Extract the [X, Y] coordinate from the center of the cell holding the provided text.  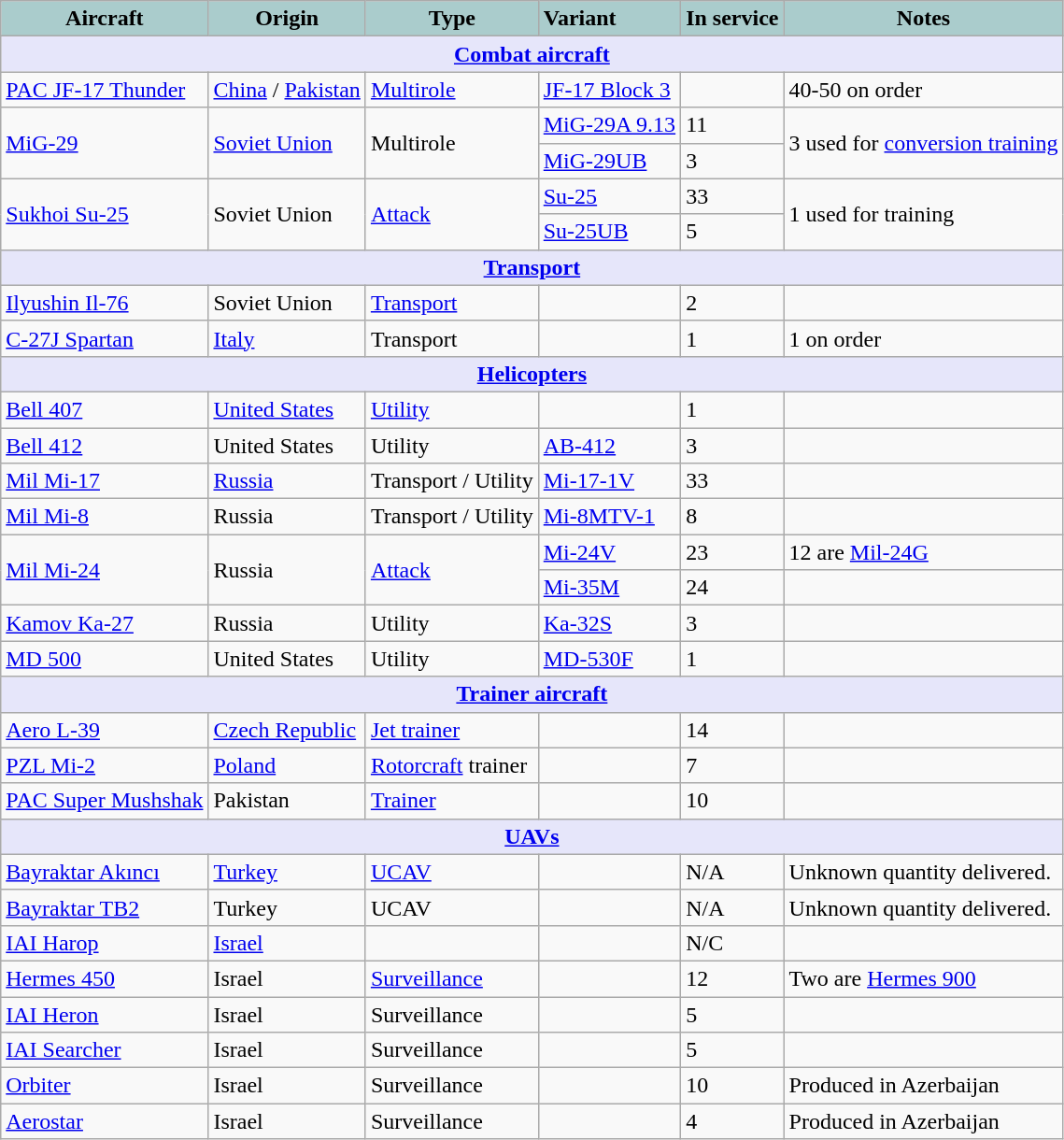
Origin [287, 19]
Ka-32S [609, 623]
1 on order [923, 338]
IAI Searcher [105, 1050]
Type [452, 19]
Ilyushin Il-76 [105, 303]
2 [732, 303]
Aero L-39 [105, 730]
Poland [287, 765]
40-50 on order [923, 90]
23 [732, 552]
IAI Harop [105, 943]
C-27J Spartan [105, 338]
China / Pakistan [287, 90]
MD-530F [609, 659]
Bell 407 [105, 409]
Su-25 [609, 196]
1 used for training [923, 214]
MiG-29 [105, 143]
Aerostar [105, 1121]
Bell 412 [105, 446]
PAC Super Mushshak [105, 801]
Mi-35M [609, 588]
Pakistan [287, 801]
JF-17 Block 3 [609, 90]
8 [732, 517]
Mi-24V [609, 552]
Mi-8MTV-1 [609, 517]
4 [732, 1121]
In service [732, 19]
Helicopters [532, 374]
3 used for conversion training [923, 143]
PAC JF-17 Thunder [105, 90]
7 [732, 765]
AB-412 [609, 446]
Combat aircraft [532, 54]
14 [732, 730]
Mil Mi-17 [105, 481]
Czech Republic [287, 730]
Mil Mi-24 [105, 570]
Trainer aircraft [532, 694]
MiG-29UB [609, 161]
N/C [732, 943]
Bayraktar Akıncı [105, 872]
Bayraktar TB2 [105, 907]
11 [732, 125]
12 [732, 978]
Notes [923, 19]
Jet trainer [452, 730]
UAVs [532, 836]
24 [732, 588]
Aircraft [105, 19]
Hermes 450 [105, 978]
Kamov Ka-27 [105, 623]
Mi-17-1V [609, 481]
MiG-29A 9.13 [609, 125]
Italy [287, 338]
IAI Heron [105, 1014]
Rotorcraft trainer [452, 765]
Su-25UB [609, 232]
MD 500 [105, 659]
Sukhoi Su-25 [105, 214]
Two are Hermes 900 [923, 978]
12 are Mil-24G [923, 552]
Mil Mi-8 [105, 517]
Orbiter [105, 1086]
Variant [609, 19]
Trainer [452, 801]
PZL Mi-2 [105, 765]
